Capture the cell that displays the provided text and extract its (x, y) central coordinate. 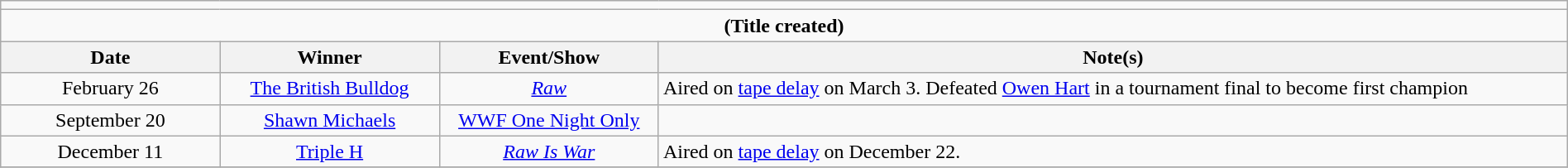
December 11 (111, 151)
Triple H (329, 151)
Raw (549, 89)
Shawn Michaels (329, 120)
September 20 (111, 120)
The British Bulldog (329, 89)
Date (111, 57)
Aired on tape delay on March 3. Defeated Owen Hart in a tournament final to become first champion (1113, 89)
Note(s) (1113, 57)
(Title created) (784, 26)
Winner (329, 57)
Event/Show (549, 57)
WWF One Night Only (549, 120)
February 26 (111, 89)
Raw Is War (549, 151)
Aired on tape delay on December 22. (1113, 151)
